Return the [X, Y] coordinate for the center point of the cell that contains the specified text.  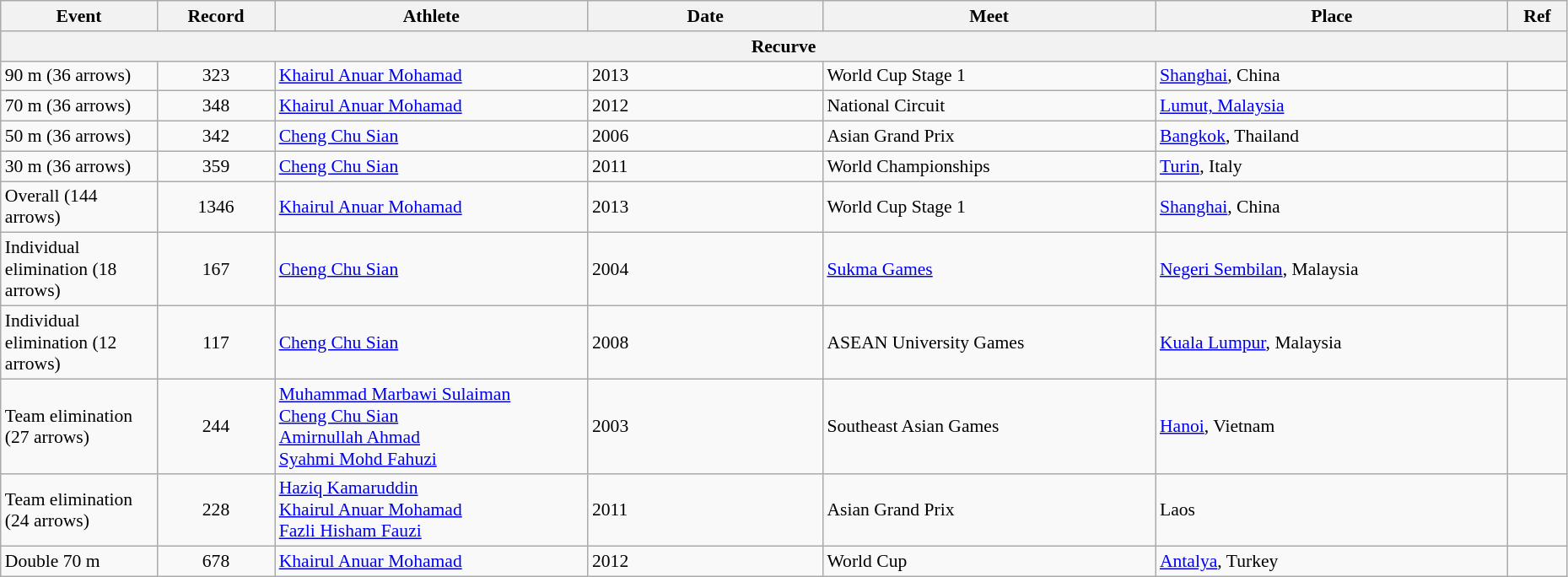
World Cup [989, 562]
167 [216, 270]
Individual elimination (18 arrows) [79, 270]
2004 [705, 270]
Team elimination (24 arrows) [79, 510]
Ref [1538, 16]
Bangkok, Thailand [1332, 137]
ASEAN University Games [989, 342]
Athlete [432, 16]
348 [216, 106]
Muhammad Marbawi SulaimanCheng Chu SianAmirnullah AhmadSyahmi Mohd Fahuzi [432, 426]
342 [216, 137]
Team elimination (27 arrows) [79, 426]
Recurve [784, 46]
Negeri Sembilan, Malaysia [1332, 270]
Record [216, 16]
90 m (36 arrows) [79, 76]
117 [216, 342]
323 [216, 76]
Sukma Games [989, 270]
2006 [705, 137]
30 m (36 arrows) [79, 166]
Place [1332, 16]
228 [216, 510]
359 [216, 166]
678 [216, 562]
Hanoi, Vietnam [1332, 426]
70 m (36 arrows) [79, 106]
Antalya, Turkey [1332, 562]
Overall (144 arrows) [79, 208]
National Circuit [989, 106]
Turin, Italy [1332, 166]
Event [79, 16]
Individual elimination (12 arrows) [79, 342]
1346 [216, 208]
Kuala Lumpur, Malaysia [1332, 342]
50 m (36 arrows) [79, 137]
244 [216, 426]
2003 [705, 426]
Date [705, 16]
Laos [1332, 510]
Lumut, Malaysia [1332, 106]
2008 [705, 342]
World Championships [989, 166]
Double 70 m [79, 562]
Southeast Asian Games [989, 426]
Haziq KamaruddinKhairul Anuar MohamadFazli Hisham Fauzi [432, 510]
Meet [989, 16]
